Identify which cell holds the provided text, then report its (x, y) central coordinate. 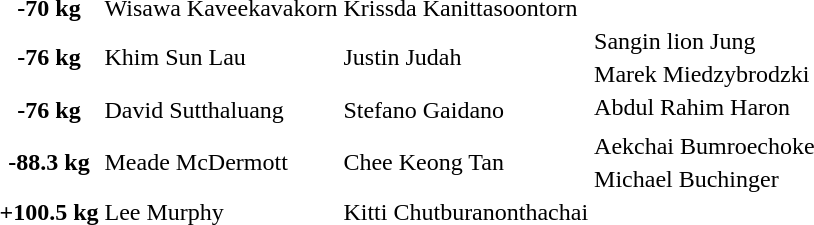
Meade McDermott (221, 162)
Khim Sun Lau (221, 58)
Chee Keong Tan (466, 162)
Justin Judah (466, 58)
David Sutthaluang (221, 110)
Stefano Gaidano (466, 110)
